Pinpoint the cell where the given text exists, returning its (X, Y) midpoint coordinate. 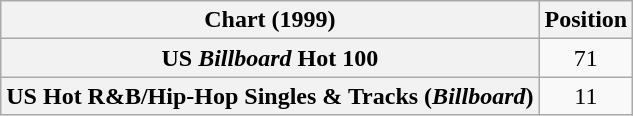
Position (586, 20)
71 (586, 58)
US Hot R&B/Hip-Hop Singles & Tracks (Billboard) (270, 96)
US Billboard Hot 100 (270, 58)
Chart (1999) (270, 20)
11 (586, 96)
